For the text-containing cell, return its midpoint in (X, Y) coordinate format. 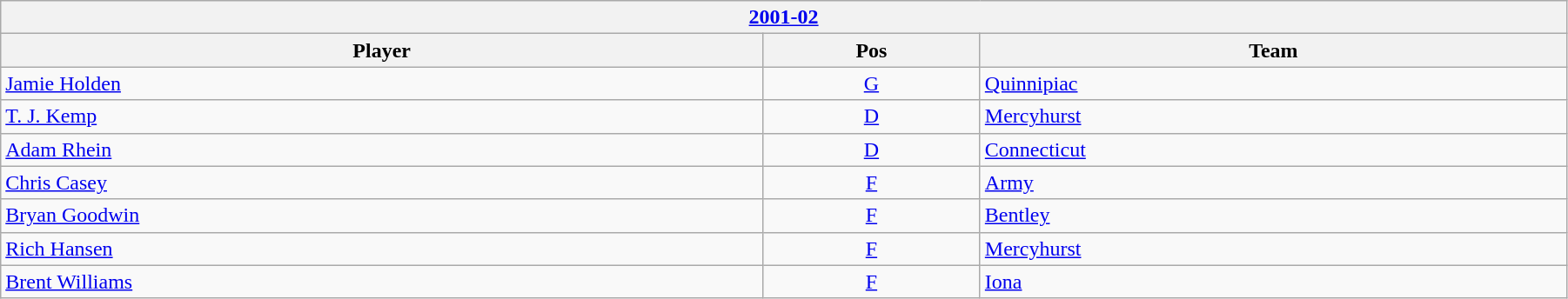
Bentley (1273, 216)
T. J. Kemp (382, 116)
Jamie Holden (382, 83)
Bryan Goodwin (382, 216)
Connecticut (1273, 149)
Army (1273, 183)
Brent Williams (382, 282)
Rich Hansen (382, 249)
G (872, 83)
Chris Casey (382, 183)
Pos (872, 50)
Player (382, 50)
2001-02 (784, 17)
Team (1273, 50)
Quinnipiac (1273, 83)
Adam Rhein (382, 149)
Iona (1273, 282)
